For the text-containing cell, return its midpoint in [x, y] coordinate format. 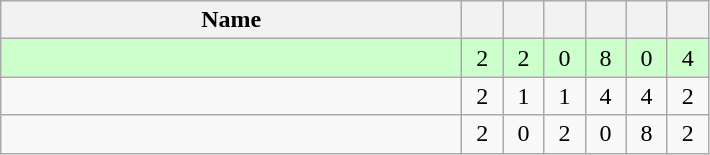
Name [232, 20]
